Return [x, y] of the center of cell containing provided text 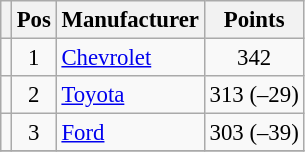
342 [254, 58]
Toyota [130, 95]
313 (–29) [254, 95]
Ford [130, 133]
Pos [34, 20]
303 (–39) [254, 133]
2 [34, 95]
3 [34, 133]
Chevrolet [130, 58]
1 [34, 58]
Points [254, 20]
Manufacturer [130, 20]
